Identify which cell holds the provided text, then report its (X, Y) central coordinate. 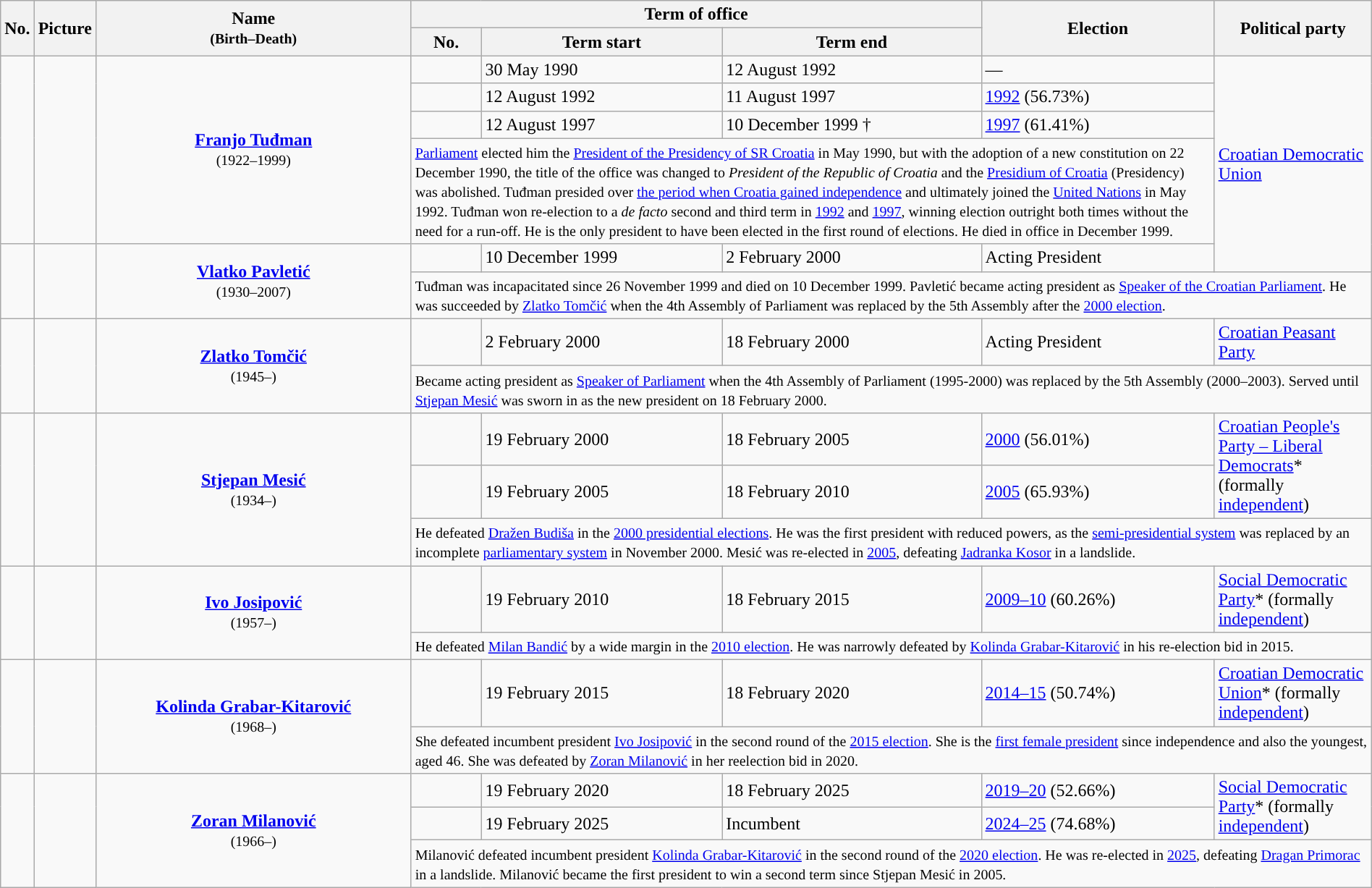
Political party (1292, 28)
19 February 2010 (602, 599)
19 February 2020 (602, 790)
30 May 1990 (602, 69)
18 February 2025 (852, 790)
Kolinda Grabar-Kitarović(1968–) (253, 716)
18 February 2000 (852, 342)
18 February 2015 (852, 599)
Term end (852, 42)
Election (1098, 28)
18 February 2020 (852, 693)
10 December 1999 † (852, 124)
Incumbent (852, 824)
19 February 2015 (602, 693)
2019–20 (52.66%) (1098, 790)
1997 (61.41%) (1098, 124)
2005 (65.93%) (1098, 492)
Stjepan Mesić(1934–) (253, 489)
2024–25 (74.68%) (1098, 824)
Term start (602, 42)
Croatian People's Party – Liberal Democrats* (formally independent) (1292, 465)
2000 (56.01%) (1098, 439)
Vlatko Pavletić(1930–2007) (253, 281)
19 February 2000 (602, 439)
Croatian Democratic Union (1292, 164)
2014–15 (50.74%) (1098, 693)
Croatian Democratic Union* (formally independent) (1292, 693)
12 August 1997 (602, 124)
11 August 1997 (852, 97)
18 February 2010 (852, 492)
10 December 1999 (602, 258)
Zlatko Tomčić(1945–) (253, 365)
19 February 2025 (602, 824)
Picture (65, 28)
Term of office (696, 14)
18 February 2005 (852, 439)
Ivo Josipović(1957–) (253, 613)
1992 (56.73%) (1098, 97)
He defeated Milan Bandić by a wide margin in the 2010 election. He was narrowly defeated by Kolinda Grabar-Kitarović in his re-election bid in 2015. (892, 646)
Croatian Peasant Party (1292, 342)
2009–10 (60.26%) (1098, 599)
Name(Birth–Death) (253, 28)
— (1098, 69)
Zoran Milanović(1966–) (253, 831)
Franjo Tuđman(1922–1999) (253, 150)
19 February 2005 (602, 492)
